Output the [X, Y] coordinate of the center of the cell containing the given text.  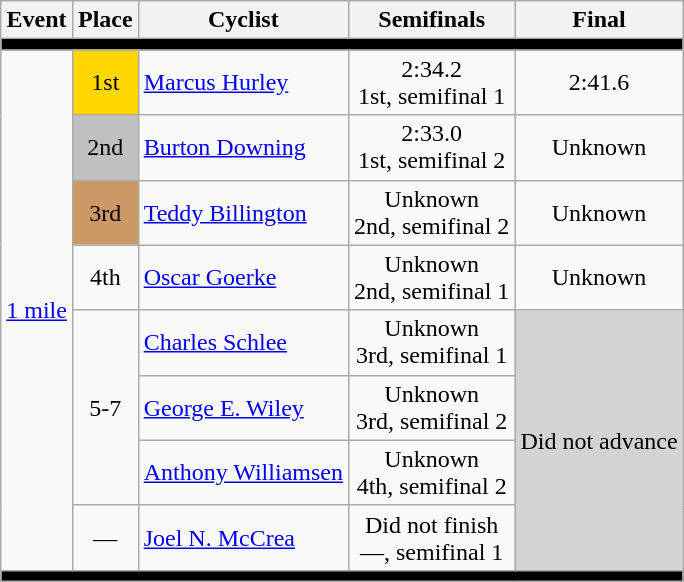
2:33.0 1st, semifinal 2 [431, 148]
2nd [105, 148]
Marcus Hurley [243, 82]
3rd [105, 212]
Event [37, 20]
Burton Downing [243, 148]
Oscar Goerke [243, 278]
— [105, 538]
5-7 [105, 408]
Anthony Williamsen [243, 472]
Cyclist [243, 20]
Did not advance [599, 440]
Teddy Billington [243, 212]
Unknown 4th, semifinal 2 [431, 472]
2:34.2 1st, semifinal 1 [431, 82]
4th [105, 278]
Final [599, 20]
Charles Schlee [243, 342]
Did not finish —, semifinal 1 [431, 538]
Semifinals [431, 20]
Unknown 2nd, semifinal 2 [431, 212]
Unknown 3rd, semifinal 1 [431, 342]
1st [105, 82]
Joel N. McCrea [243, 538]
2:41.6 [599, 82]
Unknown 3rd, semifinal 2 [431, 408]
Place [105, 20]
1 mile [37, 310]
George E. Wiley [243, 408]
Unknown 2nd, semifinal 1 [431, 278]
